Return [x, y] of the center of cell containing provided text 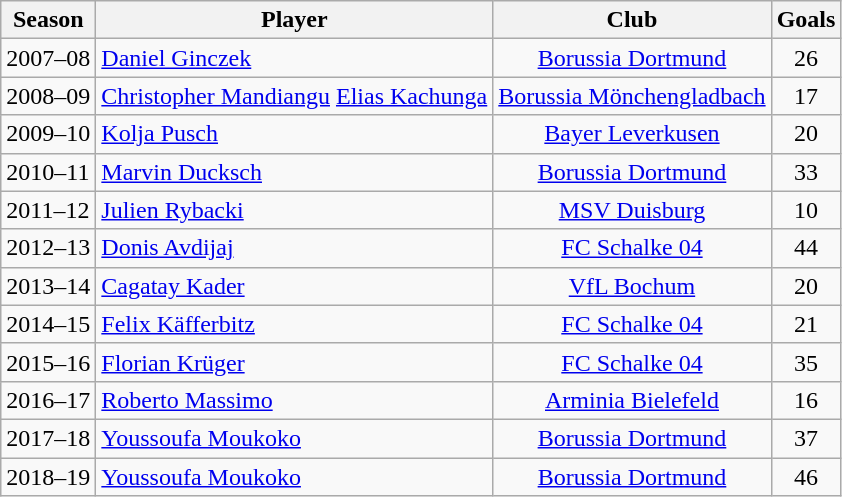
2018–19 [48, 477]
Arminia Bielefeld [632, 400]
2007–08 [48, 58]
Christopher Mandiangu Elias Kachunga [294, 96]
Florian Krüger [294, 362]
VfL Bochum [632, 286]
Borussia Mönchengladbach [632, 96]
2015–16 [48, 362]
Season [48, 20]
Felix Käfferbitz [294, 324]
Bayer Leverkusen [632, 134]
Player [294, 20]
2010–11 [48, 172]
2012–13 [48, 248]
33 [806, 172]
2016–17 [48, 400]
44 [806, 248]
Julien Rybacki [294, 210]
2014–15 [48, 324]
2008–09 [48, 96]
2009–10 [48, 134]
Roberto Massimo [294, 400]
10 [806, 210]
2011–12 [48, 210]
16 [806, 400]
Kolja Pusch [294, 134]
46 [806, 477]
26 [806, 58]
Cagatay Kader [294, 286]
Marvin Ducksch [294, 172]
Daniel Ginczek [294, 58]
2013–14 [48, 286]
MSV Duisburg [632, 210]
Goals [806, 20]
2017–18 [48, 438]
Donis Avdijaj [294, 248]
37 [806, 438]
17 [806, 96]
21 [806, 324]
Club [632, 20]
35 [806, 362]
